Search for the cell housing the specified text and yield its (X, Y) center coordinate. 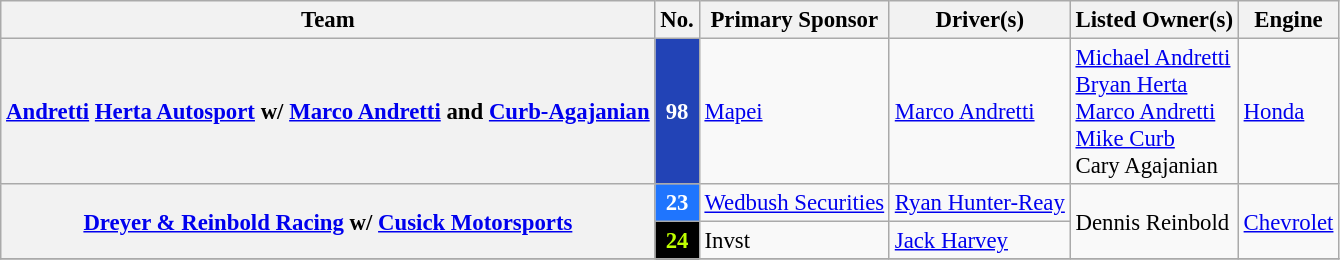
Wedbush Securities (794, 203)
Engine (1288, 20)
Dreyer & Reinbold Racing w/ Cusick Motorsports (328, 222)
Primary Sponsor (794, 20)
Honda (1288, 112)
Ryan Hunter-Reay (980, 203)
Marco Andretti (980, 112)
24 (677, 241)
Mapei (794, 112)
23 (677, 203)
Team (328, 20)
No. (677, 20)
Dennis Reinbold (1154, 222)
Michael Andretti Bryan Herta Marco Andretti Mike Curb Cary Agajanian (1154, 112)
Invst (794, 241)
Driver(s) (980, 20)
98 (677, 112)
Chevrolet (1288, 222)
Andretti Herta Autosport w/ Marco Andretti and Curb-Agajanian (328, 112)
Jack Harvey (980, 241)
Listed Owner(s) (1154, 20)
